Return the (x, y) coordinate for the center point of the cell that contains the specified text.  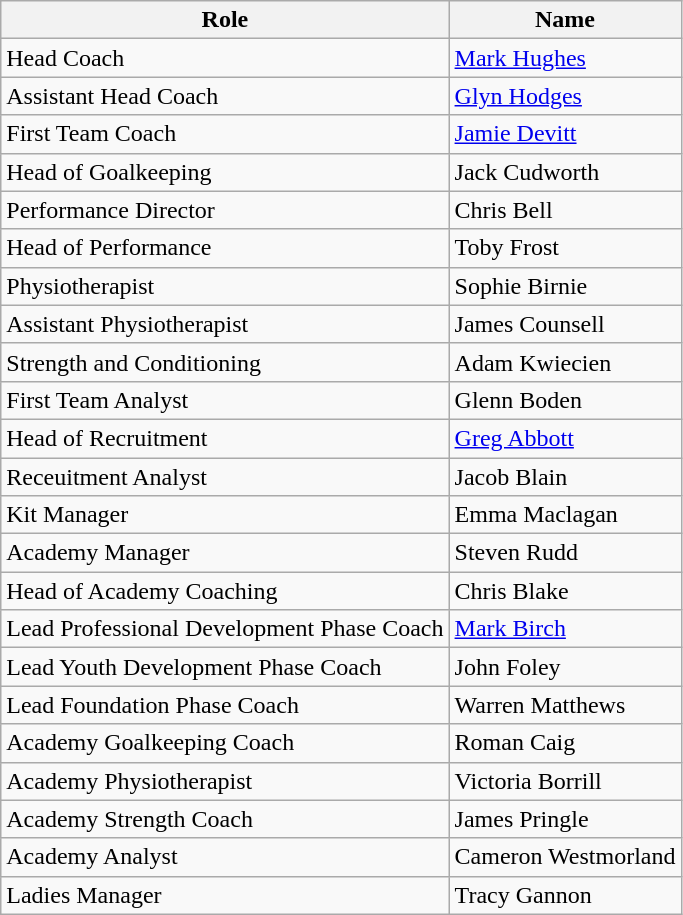
First Team Analyst (225, 400)
Head Coach (225, 58)
Head of Recruitment (225, 438)
Assistant Head Coach (225, 96)
Kit Manager (225, 515)
Emma Maclagan (565, 515)
Warren Matthews (565, 705)
Chris Blake (565, 591)
Cameron Westmorland (565, 857)
Role (225, 20)
Receuitment Analyst (225, 477)
Jacob Blain (565, 477)
Ladies Manager (225, 895)
James Counsell (565, 324)
John Foley (565, 667)
Chris Bell (565, 210)
Roman Caig (565, 743)
Strength and Conditioning (225, 362)
Greg Abbott (565, 438)
Jack Cudworth (565, 172)
Victoria Borrill (565, 781)
Name (565, 20)
Lead Youth Development Phase Coach (225, 667)
Tracy Gannon (565, 895)
First Team Coach (225, 134)
Academy Analyst (225, 857)
Academy Physiotherapist (225, 781)
Lead Foundation Phase Coach (225, 705)
Head of Performance (225, 248)
James Pringle (565, 819)
Mark Birch (565, 629)
Academy Manager (225, 553)
Mark Hughes (565, 58)
Steven Rudd (565, 553)
Assistant Physiotherapist (225, 324)
Sophie Birnie (565, 286)
Adam Kwiecien (565, 362)
Head of Goalkeeping (225, 172)
Glyn Hodges (565, 96)
Academy Strength Coach (225, 819)
Head of Academy Coaching (225, 591)
Physiotherapist (225, 286)
Lead Professional Development Phase Coach (225, 629)
Toby Frost (565, 248)
Performance Director (225, 210)
Jamie Devitt (565, 134)
Glenn Boden (565, 400)
Academy Goalkeeping Coach (225, 743)
